Search for the cell housing the specified text and yield its (x, y) center coordinate. 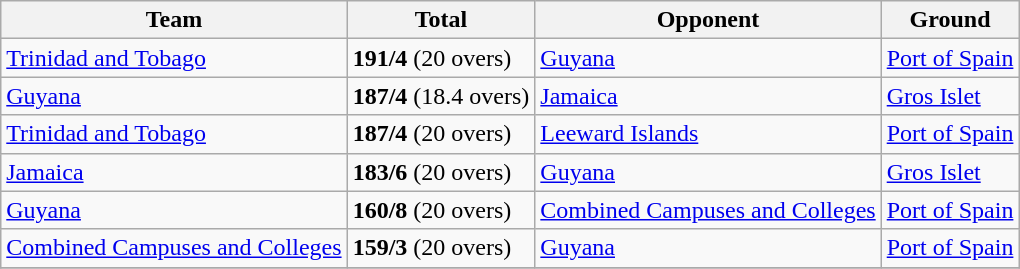
191/4 (20 overs) (441, 58)
Leeward Islands (708, 134)
187/4 (18.4 overs) (441, 96)
Team (174, 20)
Ground (950, 20)
183/6 (20 overs) (441, 172)
160/8 (20 overs) (441, 210)
Opponent (708, 20)
159/3 (20 overs) (441, 248)
187/4 (20 overs) (441, 134)
Total (441, 20)
